Search for the cell housing the specified text and yield its (X, Y) center coordinate. 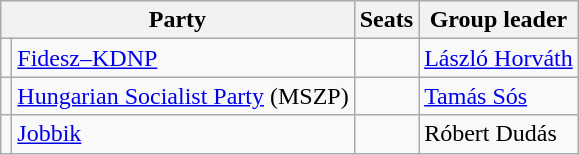
Group leader (499, 20)
Seats (386, 20)
Hungarian Socialist Party (MSZP) (183, 96)
László Horváth (499, 58)
Tamás Sós (499, 96)
Jobbik (183, 134)
Party (178, 20)
Róbert Dudás (499, 134)
Fidesz–KDNP (183, 58)
